From the cell containing the given text, extract its center point as [X, Y] coordinate. 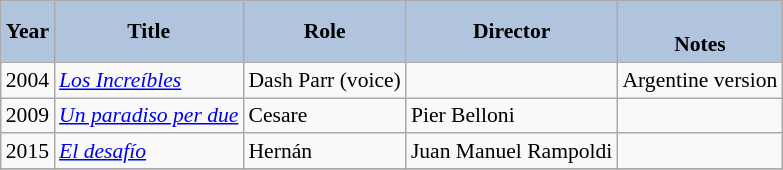
Director [512, 32]
Cesare [324, 116]
Argentine version [700, 80]
Los Increíbles [148, 80]
Year [28, 32]
2004 [28, 80]
Role [324, 32]
Pier Belloni [512, 116]
Title [148, 32]
2015 [28, 152]
Notes [700, 32]
Un paradiso per due [148, 116]
El desafío [148, 152]
2009 [28, 116]
Juan Manuel Rampoldi [512, 152]
Dash Parr (voice) [324, 80]
Hernán [324, 152]
